Return the [X, Y] coordinate for the center point of the cell that contains the specified text.  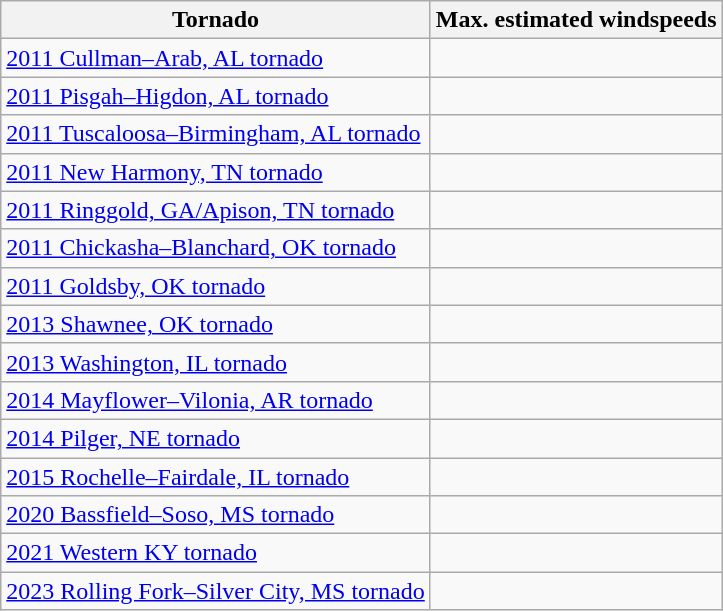
Max. estimated windspeeds [576, 20]
2011 Tuscaloosa–Birmingham, AL tornado [216, 134]
2023 Rolling Fork–Silver City, MS tornado [216, 591]
2013 Washington, IL tornado [216, 362]
2011 Pisgah–Higdon, AL tornado [216, 96]
2011 Ringgold, GA/Apison, TN tornado [216, 210]
2014 Pilger, NE tornado [216, 438]
2021 Western KY tornado [216, 553]
2011 Chickasha–Blanchard, OK tornado [216, 248]
2011 New Harmony, TN tornado [216, 172]
2011 Cullman–Arab, AL tornado [216, 58]
2015 Rochelle–Fairdale, IL tornado [216, 477]
2014 Mayflower–Vilonia, AR tornado [216, 400]
2011 Goldsby, OK tornado [216, 286]
Tornado [216, 20]
2013 Shawnee, OK tornado [216, 324]
2020 Bassfield–Soso, MS tornado [216, 515]
